Locate the cell with the specified text and output its [X, Y] center coordinate. 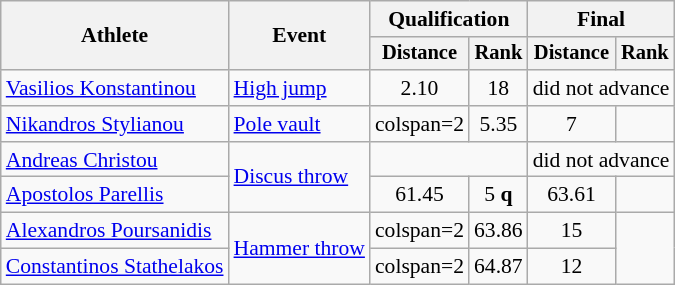
Apostolos Parellis [115, 195]
2.10 [420, 88]
15 [572, 231]
12 [572, 267]
Constantinos Stathelakos [115, 267]
Qualification [449, 19]
Vasilios Konstantinou [115, 88]
61.45 [420, 195]
Alexandros Poursanidis [115, 231]
63.61 [572, 195]
Pole vault [300, 124]
Event [300, 36]
5 q [498, 195]
64.87 [498, 267]
63.86 [498, 231]
Hammer throw [300, 248]
7 [572, 124]
Discus throw [300, 178]
18 [498, 88]
Athlete [115, 36]
Nikandros Stylianou [115, 124]
5.35 [498, 124]
Andreas Christou [115, 160]
High jump [300, 88]
Final [602, 19]
